Provide the [x, y] coordinate of the cell's center where the given text is located.  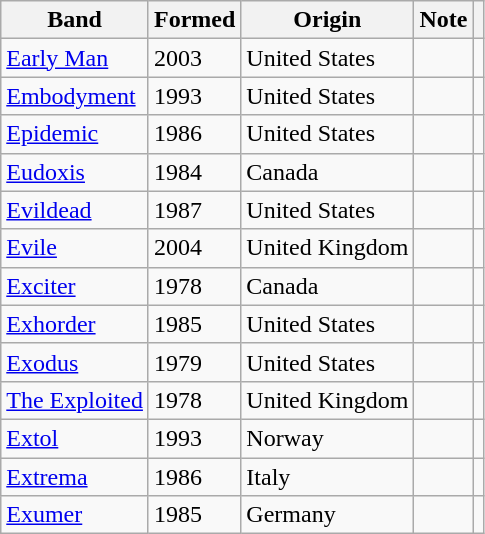
Eudoxis [75, 172]
Band [75, 20]
Note [444, 20]
2003 [194, 58]
Evile [75, 248]
2004 [194, 248]
1979 [194, 362]
Early Man [75, 58]
Extrema [75, 477]
1984 [194, 172]
Exodus [75, 362]
Exhorder [75, 324]
Exumer [75, 515]
Origin [328, 20]
Epidemic [75, 134]
Germany [328, 515]
Evildead [75, 210]
Exciter [75, 286]
Embodyment [75, 96]
Extol [75, 438]
Formed [194, 20]
The Exploited [75, 400]
Italy [328, 477]
Norway [328, 438]
1987 [194, 210]
